Find where the given text appears and provide that cell's center as [x, y] coordinate. 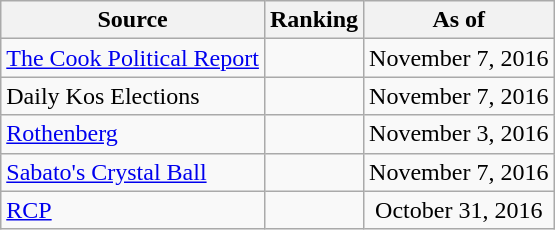
The Cook Political Report [133, 58]
Sabato's Crystal Ball [133, 172]
Ranking [314, 20]
As of [459, 20]
November 3, 2016 [459, 134]
RCP [133, 210]
October 31, 2016 [459, 210]
Rothenberg [133, 134]
Daily Kos Elections [133, 96]
Source [133, 20]
